Capture the cell that displays the provided text and extract its (x, y) central coordinate. 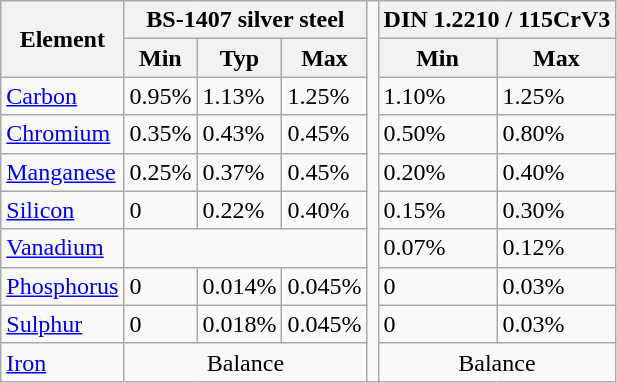
Carbon (62, 96)
Iron (62, 362)
Sulphur (62, 324)
DIN 1.2210 / 115CrV3 (497, 20)
0.12% (556, 248)
0.43% (240, 134)
0.80% (556, 134)
Phosphorus (62, 286)
Silicon (62, 210)
0.35% (160, 134)
0.37% (240, 172)
0.014% (240, 286)
BS-1407 silver steel (246, 20)
0.22% (240, 210)
Chromium (62, 134)
0.50% (438, 134)
0.20% (438, 172)
Typ (240, 58)
1.10% (438, 96)
Manganese (62, 172)
0.018% (240, 324)
0.30% (556, 210)
Element (62, 39)
Vanadium (62, 248)
0.25% (160, 172)
0.95% (160, 96)
0.07% (438, 248)
1.13% (240, 96)
0.15% (438, 210)
